Pinpoint the cell where the given text exists, returning its [x, y] midpoint coordinate. 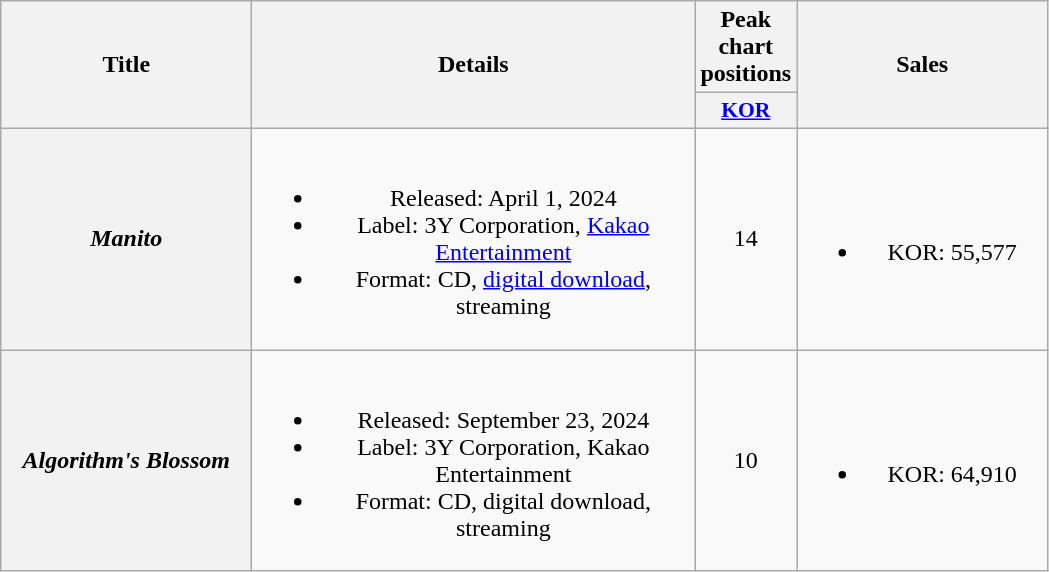
Details [474, 65]
KOR [746, 111]
Peak chart positions [746, 47]
KOR: 64,910 [922, 460]
Title [126, 65]
KOR: 55,577 [922, 238]
Released: April 1, 2024Label: 3Y Corporation, Kakao EntertainmentFormat: CD, digital download, streaming [474, 238]
Manito [126, 238]
Released: September 23, 2024Label: 3Y Corporation, Kakao EntertainmentFormat: CD, digital download, streaming [474, 460]
14 [746, 238]
Sales [922, 65]
Algorithm's Blossom [126, 460]
10 [746, 460]
